Search for the cell housing the specified text and yield its [x, y] center coordinate. 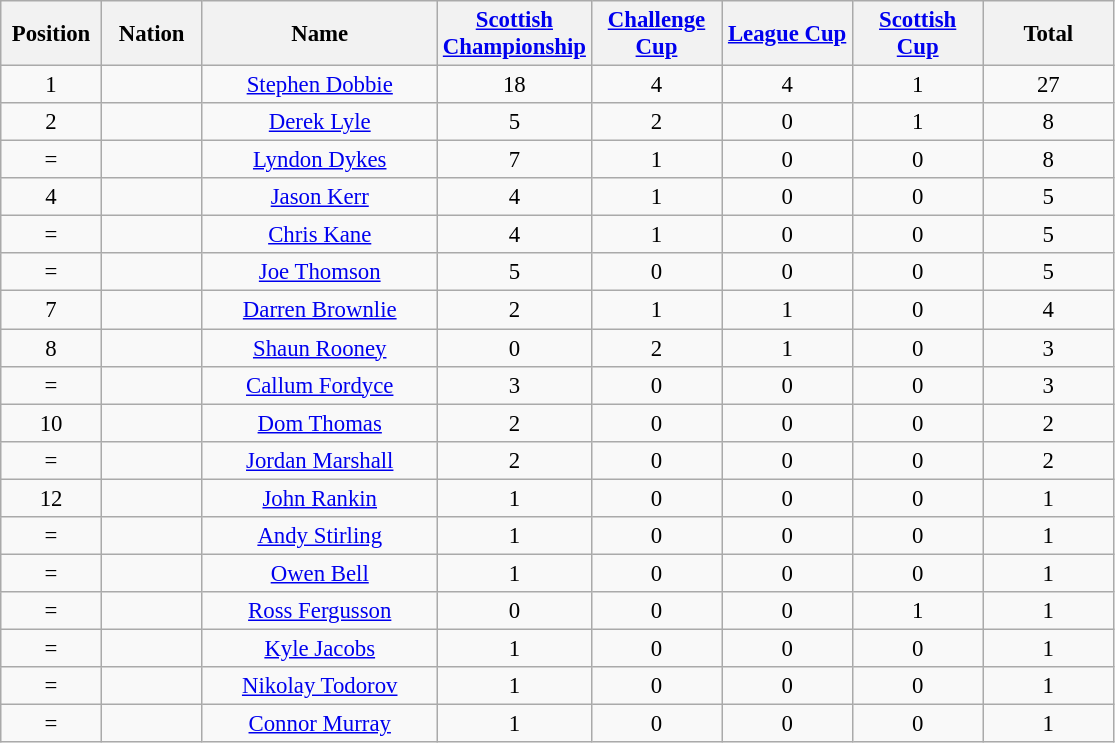
Total [1048, 34]
Jordan Marshall [320, 460]
Lyndon Dykes [320, 160]
Shaun Rooney [320, 348]
Ross Fergusson [320, 611]
Darren Brownlie [320, 310]
Owen Bell [320, 573]
Andy Stirling [320, 536]
Name [320, 34]
Callum Fordyce [320, 385]
Dom Thomas [320, 423]
Jason Kerr [320, 197]
18 [515, 85]
10 [52, 423]
Chris Kane [320, 235]
Position [52, 34]
Nikolay Todorov [320, 686]
League Cup [788, 34]
Connor Murray [320, 724]
27 [1048, 85]
Scottish Cup [918, 34]
Challenge Cup [656, 34]
Derek Lyle [320, 122]
Stephen Dobbie [320, 85]
Joe Thomson [320, 273]
Scottish Championship [515, 34]
Kyle Jacobs [320, 648]
Nation [152, 34]
12 [52, 498]
John Rankin [320, 498]
